Output the (x, y) coordinate of the center of the cell containing the given text.  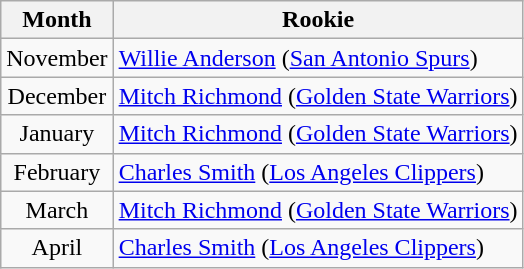
Month (57, 20)
Rookie (318, 20)
April (57, 248)
Willie Anderson (San Antonio Spurs) (318, 58)
February (57, 172)
November (57, 58)
December (57, 96)
January (57, 134)
March (57, 210)
